Output the [x, y] coordinate of the center of the cell containing the given text.  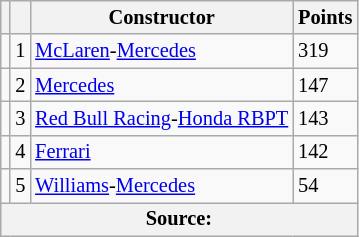
Constructor [162, 17]
Red Bull Racing-Honda RBPT [162, 118]
Source: [179, 219]
Points [325, 17]
Mercedes [162, 85]
Ferrari [162, 152]
5 [20, 186]
4 [20, 152]
142 [325, 152]
Williams-Mercedes [162, 186]
319 [325, 51]
2 [20, 85]
McLaren-Mercedes [162, 51]
1 [20, 51]
3 [20, 118]
147 [325, 85]
143 [325, 118]
54 [325, 186]
